From the cell containing the given text, extract its center point as (X, Y) coordinate. 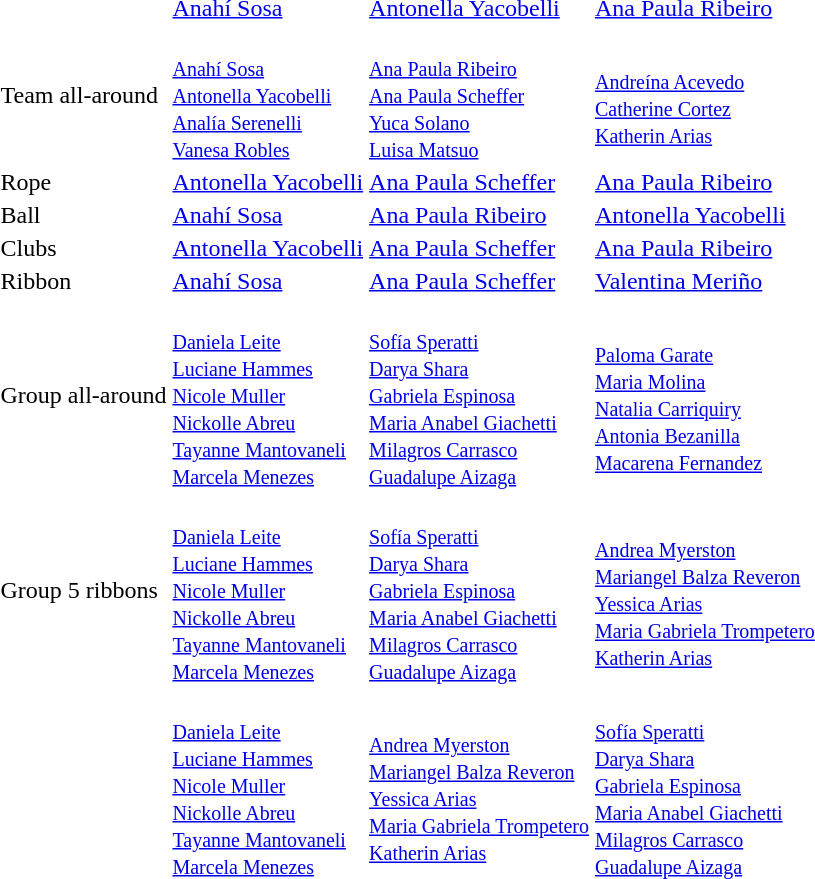
Anahí SosaAntonella YacobelliAnalía SerenelliVanesa Robles (268, 95)
Ana Paula RibeiroAna Paula SchefferYuca SolanoLuisa Matsuo (480, 95)
Ana Paula Ribeiro (480, 215)
